Locate the cell with the specified text and output its (X, Y) center coordinate. 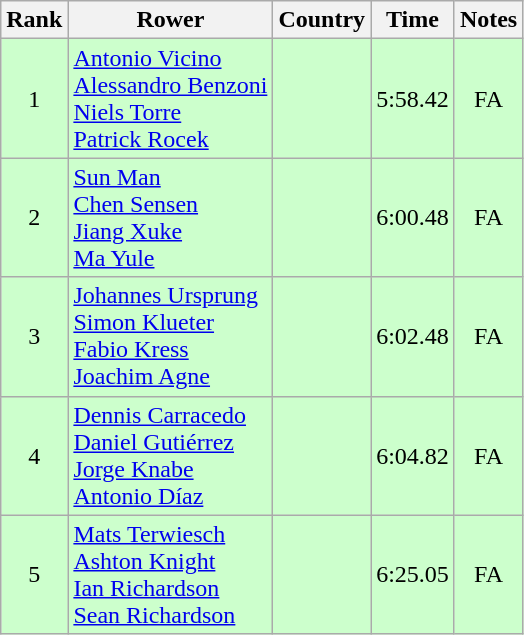
2 (34, 218)
Johannes UrsprungSimon KlueterFabio KressJoachim Agne (170, 336)
Country (322, 20)
6:04.82 (413, 456)
1 (34, 98)
4 (34, 456)
Rank (34, 20)
Mats TerwieschAshton KnightIan RichardsonSean Richardson (170, 574)
6:00.48 (413, 218)
Sun ManChen SensenJiang XukeMa Yule (170, 218)
Rower (170, 20)
5:58.42 (413, 98)
5 (34, 574)
3 (34, 336)
Antonio VicinoAlessandro BenzoniNiels TorrePatrick Rocek (170, 98)
Dennis CarracedoDaniel GutiérrezJorge KnabeAntonio Díaz (170, 456)
6:25.05 (413, 574)
Time (413, 20)
6:02.48 (413, 336)
Notes (488, 20)
